Return the (X, Y) coordinate for the center point of the cell that contains the specified text.  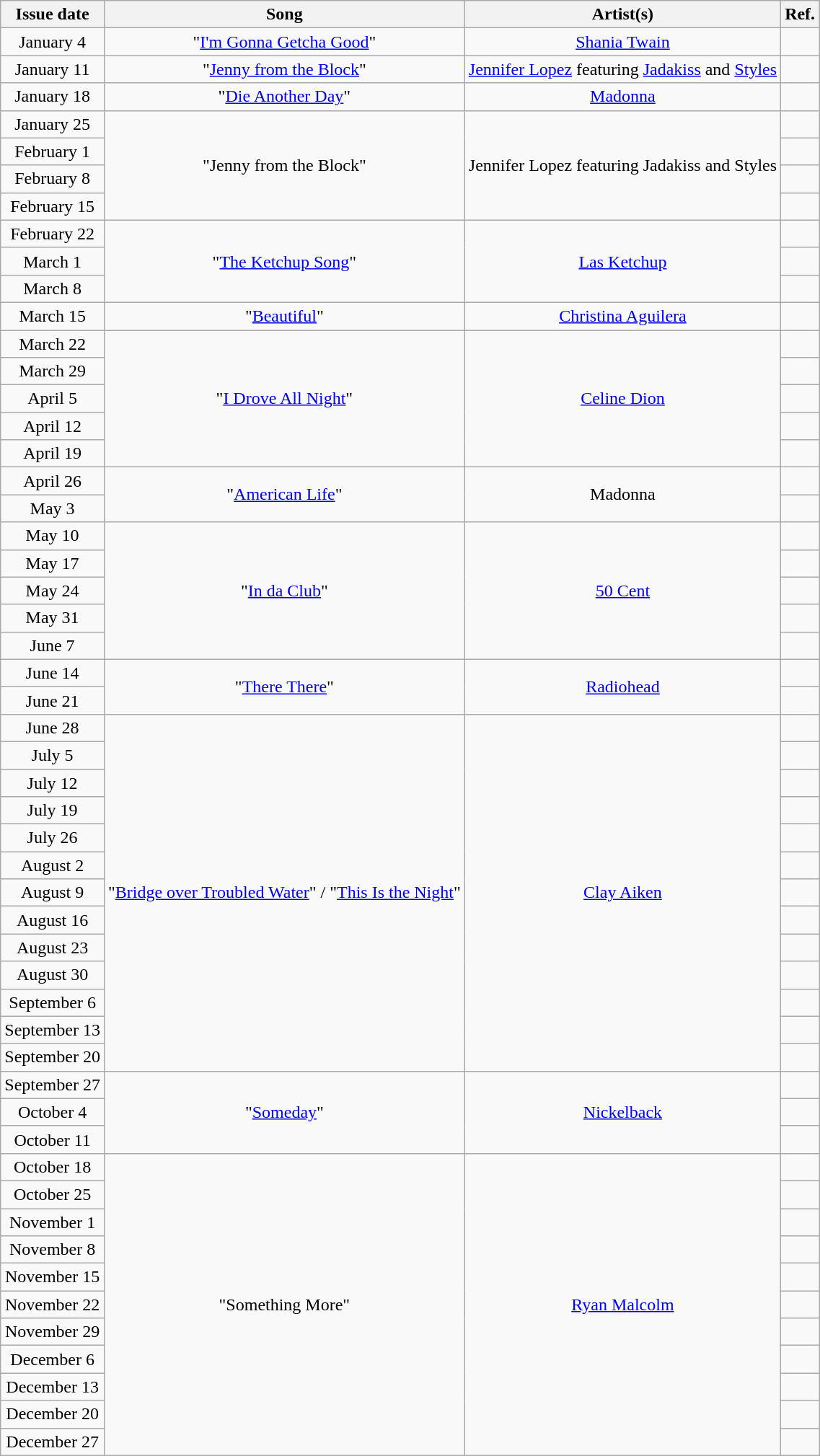
October 25 (53, 1194)
Shania Twain (622, 42)
50 Cent (622, 591)
August 2 (53, 865)
July 26 (53, 838)
October 11 (53, 1139)
"Die Another Day" (284, 97)
July 12 (53, 782)
February 1 (53, 151)
October 4 (53, 1112)
February 15 (53, 206)
May 24 (53, 591)
"The Ketchup Song" (284, 261)
Issue date (53, 14)
December 27 (53, 1442)
September 13 (53, 1030)
August 16 (53, 920)
August 30 (53, 975)
Radiohead (622, 687)
July 5 (53, 755)
Nickelback (622, 1112)
March 29 (53, 371)
April 26 (53, 481)
September 27 (53, 1085)
December 13 (53, 1387)
"I'm Gonna Getcha Good" (284, 42)
May 10 (53, 536)
"Someday" (284, 1112)
"There There" (284, 687)
October 18 (53, 1167)
May 3 (53, 508)
July 19 (53, 811)
December 20 (53, 1414)
November 1 (53, 1222)
Ryan Malcolm (622, 1304)
Clay Aiken (622, 893)
January 25 (53, 124)
"Bridge over Troubled Water" / "This Is the Night" (284, 893)
Artist(s) (622, 14)
June 28 (53, 728)
Celine Dion (622, 399)
"Beautiful" (284, 316)
May 31 (53, 618)
November 8 (53, 1250)
January 4 (53, 42)
"In da Club" (284, 591)
"Something More" (284, 1304)
April 5 (53, 399)
December 6 (53, 1359)
March 1 (53, 261)
March 22 (53, 344)
April 12 (53, 426)
February 8 (53, 179)
March 8 (53, 288)
August 23 (53, 948)
November 22 (53, 1305)
"American Life" (284, 495)
November 15 (53, 1277)
June 14 (53, 673)
June 7 (53, 645)
"I Drove All Night" (284, 399)
January 11 (53, 69)
Ref. (801, 14)
August 9 (53, 893)
September 6 (53, 1002)
February 22 (53, 234)
January 18 (53, 97)
Christina Aguilera (622, 316)
May 17 (53, 563)
Song (284, 14)
March 15 (53, 316)
June 21 (53, 700)
Las Ketchup (622, 261)
April 19 (53, 454)
November 29 (53, 1332)
September 20 (53, 1057)
